From the cell containing the given text, extract its center point as (X, Y) coordinate. 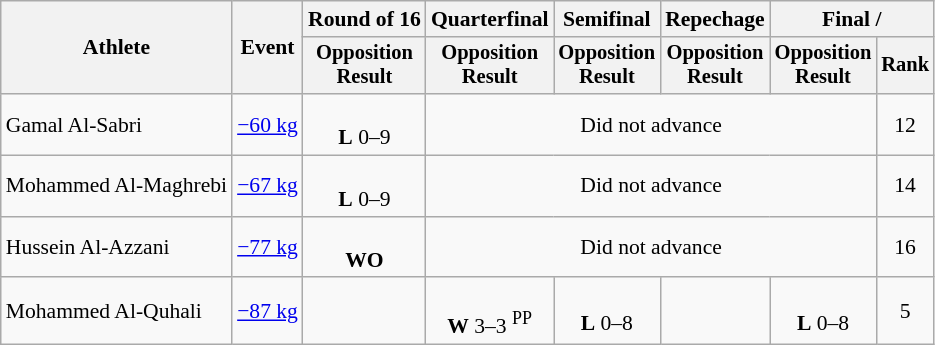
Mohammed Al-Maghrebi (116, 186)
−67 kg (268, 186)
Mohammed Al-Quhali (116, 312)
Quarterfinal (490, 19)
Rank (905, 66)
Round of 16 (364, 19)
WO (364, 248)
W 3–3 PP (490, 312)
16 (905, 248)
−77 kg (268, 248)
−87 kg (268, 312)
Final / (852, 19)
Event (268, 48)
14 (905, 186)
Hussein Al-Azzani (116, 248)
Athlete (116, 48)
−60 kg (268, 124)
12 (905, 124)
5 (905, 312)
Semifinal (608, 19)
Repechage (715, 19)
Gamal Al-Sabri (116, 124)
